Determine the (X, Y) coordinate at the center of the cell enclosing the given text.  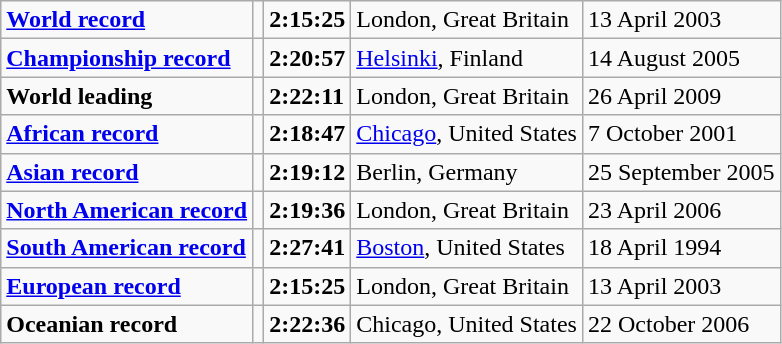
22 October 2006 (681, 324)
Oceanian record (127, 324)
World record (127, 20)
Asian record (127, 172)
African record (127, 134)
Championship record (127, 58)
2:18:47 (308, 134)
North American record (127, 210)
2:19:36 (308, 210)
25 September 2005 (681, 172)
Berlin, Germany (467, 172)
18 April 1994 (681, 248)
2:19:12 (308, 172)
2:22:11 (308, 96)
14 August 2005 (681, 58)
Helsinki, Finland (467, 58)
26 April 2009 (681, 96)
World leading (127, 96)
South American record (127, 248)
23 April 2006 (681, 210)
2:22:36 (308, 324)
7 October 2001 (681, 134)
European record (127, 286)
2:20:57 (308, 58)
Boston, United States (467, 248)
2:27:41 (308, 248)
